Find where the given text appears and provide that cell's center as [X, Y] coordinate. 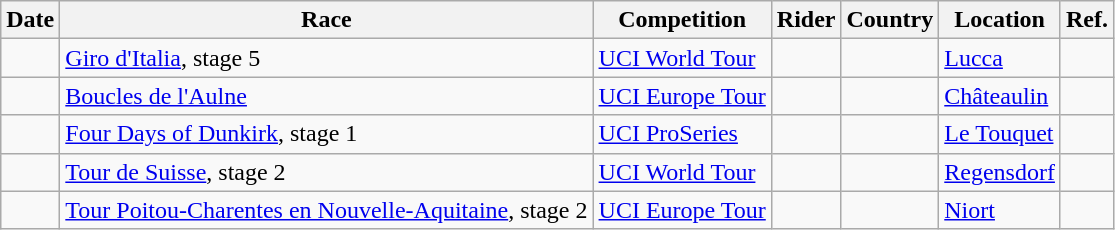
Competition [682, 20]
Country [890, 20]
Giro d'Italia, stage 5 [326, 58]
Châteaulin [1000, 96]
Ref. [1086, 20]
Le Touquet [1000, 134]
Boucles de l'Aulne [326, 96]
Four Days of Dunkirk, stage 1 [326, 134]
Location [1000, 20]
Tour de Suisse, stage 2 [326, 172]
Niort [1000, 210]
Rider [806, 20]
Regensdorf [1000, 172]
UCI ProSeries [682, 134]
Date [30, 20]
Race [326, 20]
Tour Poitou-Charentes en Nouvelle-Aquitaine, stage 2 [326, 210]
Lucca [1000, 58]
